Determine the (X, Y) coordinate at the center of the cell enclosing the given text.  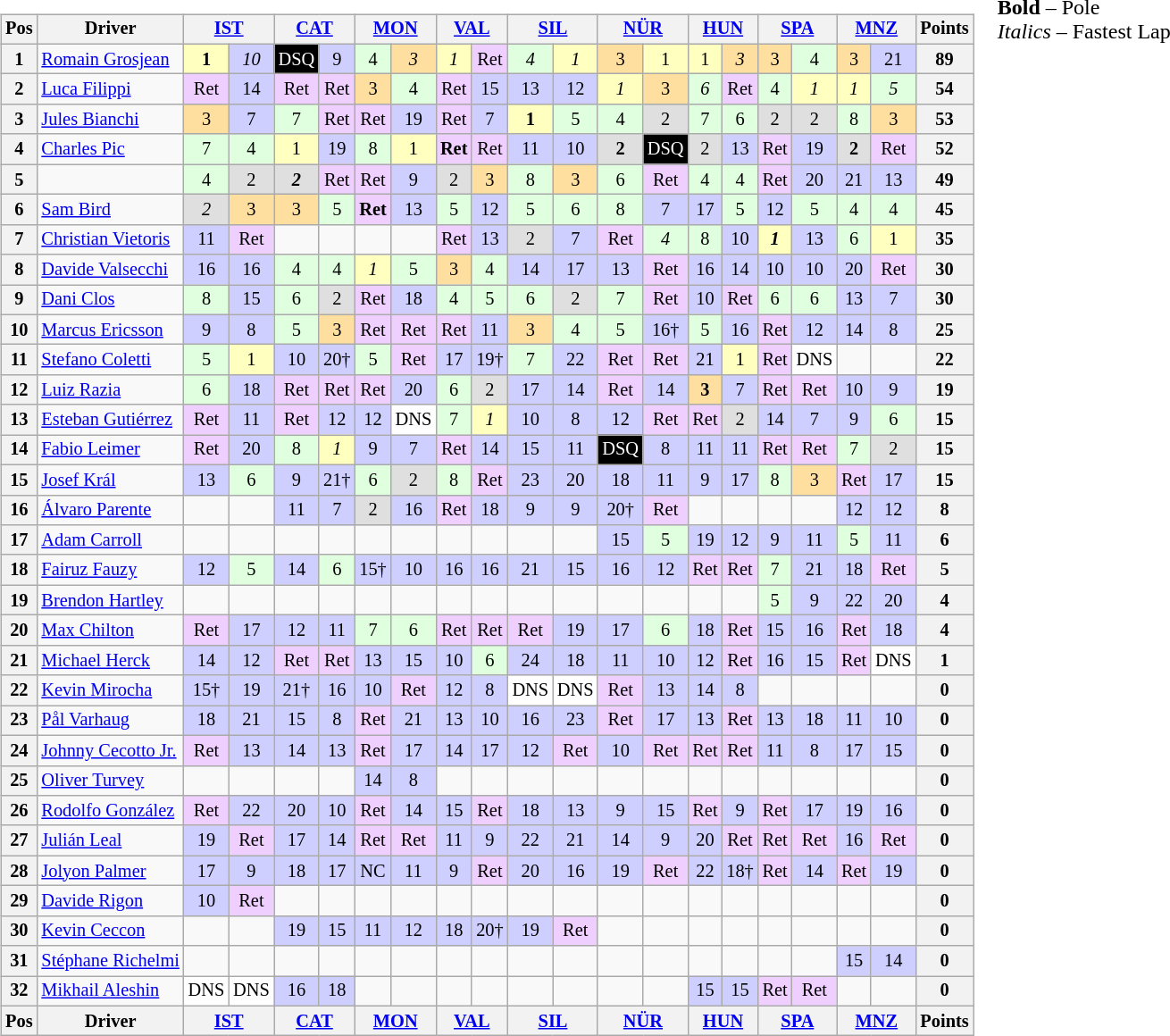
19† (489, 360)
Charles Pic (110, 149)
29 (19, 901)
45 (945, 210)
27 (19, 840)
Kevin Ceccon (110, 931)
Esteban Gutiérrez (110, 420)
Stéphane Richelmi (110, 961)
Mikhail Aleshin (110, 991)
52 (945, 149)
Christian Vietoris (110, 239)
Adam Carroll (110, 540)
Stefano Coletti (110, 360)
NC (372, 871)
Max Chilton (110, 631)
Jules Bianchi (110, 120)
Davide Valsecchi (110, 270)
Álvaro Parente (110, 510)
53 (945, 120)
Pål Varhaug (110, 721)
Davide Rigon (110, 901)
Fairuz Fauzy (110, 570)
Dani Clos (110, 300)
Brendon Hartley (110, 600)
28 (19, 871)
Jolyon Palmer (110, 871)
16† (665, 330)
Kevin Mirocha (110, 690)
Luiz Razia (110, 390)
Marcus Ericsson (110, 330)
54 (945, 89)
26 (19, 811)
Romain Grosjean (110, 59)
Michael Herck (110, 660)
32 (19, 991)
Rodolfo González (110, 811)
Sam Bird (110, 210)
Julián Leal (110, 840)
18† (740, 871)
Johnny Cecotto Jr. (110, 750)
35 (945, 239)
49 (945, 180)
Oliver Turvey (110, 781)
Fabio Leimer (110, 450)
Josef Král (110, 480)
31 (19, 961)
Luca Filippi (110, 89)
89 (945, 59)
